Scan for the cell matching the given text and deliver its (x, y) coordinate at center. 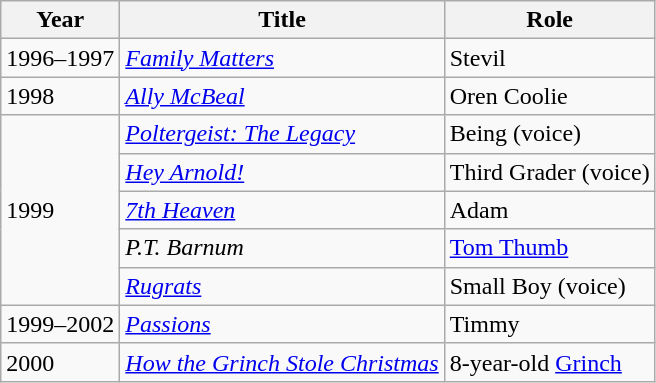
Tom Thumb (550, 248)
How the Grinch Stole Christmas (282, 362)
1999 (60, 210)
2000 (60, 362)
Stevil (550, 58)
7th Heaven (282, 210)
1996–1997 (60, 58)
Title (282, 20)
Rugrats (282, 286)
Hey Arnold! (282, 172)
Timmy (550, 324)
P.T. Barnum (282, 248)
Poltergeist: The Legacy (282, 134)
Oren Coolie (550, 96)
Ally McBeal (282, 96)
1999–2002 (60, 324)
Third Grader (voice) (550, 172)
Adam (550, 210)
Passions (282, 324)
Role (550, 20)
Year (60, 20)
Family Matters (282, 58)
1998 (60, 96)
Being (voice) (550, 134)
Small Boy (voice) (550, 286)
8-year-old Grinch (550, 362)
